Detect which cell encompasses the target text, then output its [X, Y] center coordinate. 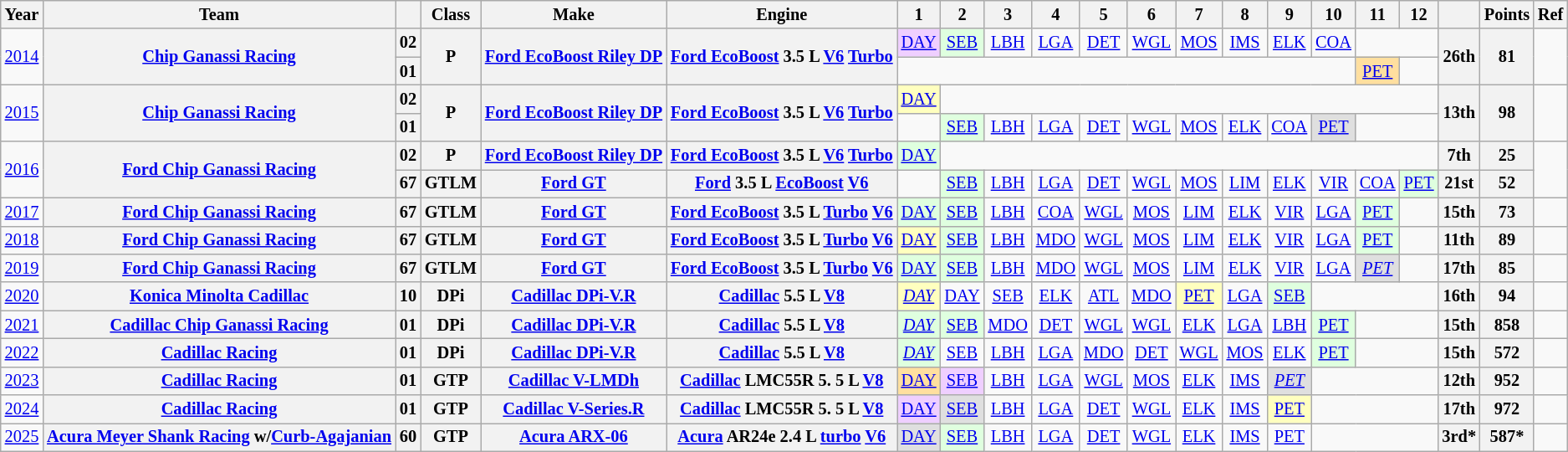
21st [1458, 183]
2018 [22, 240]
60 [408, 437]
Engine [782, 14]
2025 [22, 437]
Cadillac Chip Ganassi Racing [219, 325]
3rd* [1458, 437]
Points [1507, 14]
81 [1507, 57]
16th [1458, 296]
98 [1507, 112]
972 [1507, 409]
2023 [22, 381]
89 [1507, 240]
6 [1151, 14]
2024 [22, 409]
13th [1458, 112]
2021 [22, 325]
Acura AR24e 2.4 L turbo V6 [782, 437]
Cadillac V-Series.R [574, 409]
5 [1104, 14]
572 [1507, 352]
85 [1507, 268]
25 [1507, 156]
Ford 3.5 L EcoBoost V6 [782, 183]
Konica Minolta Cadillac [219, 296]
Make [574, 14]
587* [1507, 437]
2014 [22, 57]
952 [1507, 381]
Year [22, 14]
4 [1055, 14]
Team [219, 14]
1 [919, 14]
2 [963, 14]
12th [1458, 381]
2022 [22, 352]
26th [1458, 57]
2019 [22, 268]
52 [1507, 183]
9 [1290, 14]
Acura ARX-06 [574, 437]
73 [1507, 212]
ATL [1104, 296]
Cadillac V-LMDh [574, 381]
Class [451, 14]
11 [1378, 14]
2017 [22, 212]
7 [1199, 14]
858 [1507, 325]
11th [1458, 240]
94 [1507, 296]
12 [1419, 14]
2020 [22, 296]
2015 [22, 112]
3 [1007, 14]
Acura Meyer Shank Racing w/Curb-Agajanian [219, 437]
8 [1245, 14]
Ref [1550, 14]
2016 [22, 169]
7th [1458, 156]
